Return [x, y] of the center of cell containing provided text 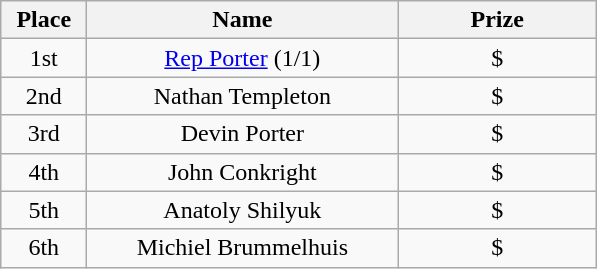
Name [242, 20]
4th [44, 172]
2nd [44, 96]
Michiel Brummelhuis [242, 248]
Nathan Templeton [242, 96]
Rep Porter (1/1) [242, 58]
Prize [498, 20]
Devin Porter [242, 134]
1st [44, 58]
John Conkright [242, 172]
Anatoly Shilyuk [242, 210]
5th [44, 210]
6th [44, 248]
3rd [44, 134]
Place [44, 20]
